Determine the [X, Y] coordinate at the center of the cell enclosing the given text.  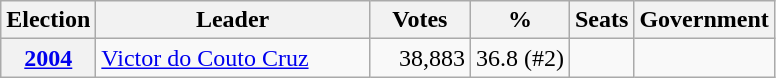
Votes [420, 20]
Government [704, 20]
38,883 [420, 58]
Election [48, 20]
Seats [601, 20]
% [520, 20]
36.8 (#2) [520, 58]
2004 [48, 58]
Leader [233, 20]
Victor do Couto Cruz [233, 58]
